Find where the given text appears and provide that cell's center as [x, y] coordinate. 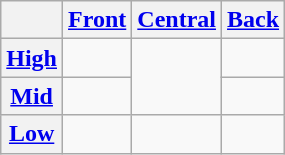
Mid [32, 96]
Central [177, 20]
Low [32, 134]
High [32, 58]
Front [98, 20]
Back [254, 20]
